Capture the cell that displays the provided text and extract its [x, y] central coordinate. 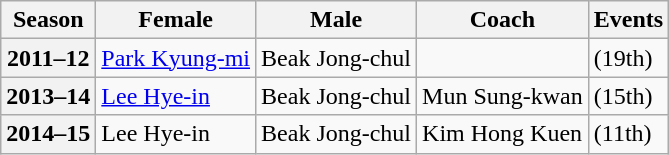
Coach [503, 20]
(19th) [628, 58]
Park Kyung-mi [176, 58]
2014–15 [48, 134]
Season [48, 20]
Kim Hong Kuen [503, 134]
Events [628, 20]
2011–12 [48, 58]
Female [176, 20]
(11th) [628, 134]
Mun Sung-kwan [503, 96]
(15th) [628, 96]
2013–14 [48, 96]
Male [336, 20]
